Scan for the cell matching the given text and deliver its [X, Y] coordinate at center. 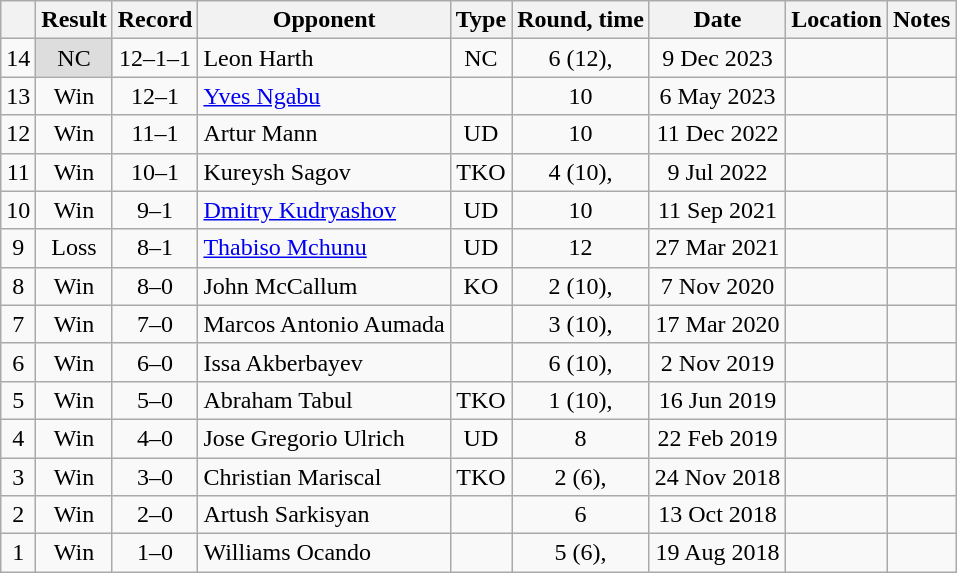
Loss [74, 248]
Yves Ngabu [324, 96]
1–0 [155, 553]
7 [18, 324]
Opponent [324, 20]
2 (6), [581, 477]
6–0 [155, 362]
5 (6), [581, 553]
3–0 [155, 477]
12–1–1 [155, 58]
9 Dec 2023 [717, 58]
9 Jul 2022 [717, 172]
Result [74, 20]
22 Feb 2019 [717, 438]
11 [18, 172]
12–1 [155, 96]
11 Dec 2022 [717, 134]
4 [18, 438]
17 Mar 2020 [717, 324]
Thabiso Mchunu [324, 248]
Location [837, 20]
John McCallum [324, 286]
5–0 [155, 400]
24 Nov 2018 [717, 477]
Christian Mariscal [324, 477]
Notes [921, 20]
6 (12), [581, 58]
7 Nov 2020 [717, 286]
Abraham Tabul [324, 400]
3 [18, 477]
2 (10), [581, 286]
3 (10), [581, 324]
9 [18, 248]
KO [480, 286]
19 Aug 2018 [717, 553]
13 [18, 96]
10–1 [155, 172]
4 (10), [581, 172]
Jose Gregorio Ulrich [324, 438]
Date [717, 20]
27 Mar 2021 [717, 248]
1 (10), [581, 400]
8–1 [155, 248]
2 [18, 515]
5 [18, 400]
Record [155, 20]
4–0 [155, 438]
11–1 [155, 134]
Round, time [581, 20]
11 Sep 2021 [717, 210]
Williams Ocando [324, 553]
Artush Sarkisyan [324, 515]
14 [18, 58]
Artur Mann [324, 134]
Dmitry Kudryashov [324, 210]
2 Nov 2019 [717, 362]
6 (10), [581, 362]
Issa Akberbayev [324, 362]
Kureysh Sagov [324, 172]
7–0 [155, 324]
8–0 [155, 286]
Leon Harth [324, 58]
Type [480, 20]
13 Oct 2018 [717, 515]
9–1 [155, 210]
1 [18, 553]
2–0 [155, 515]
Marcos Antonio Aumada [324, 324]
16 Jun 2019 [717, 400]
6 May 2023 [717, 96]
